Determine the [X, Y] coordinate at the center of the cell enclosing the given text.  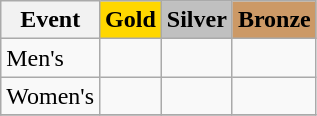
Gold [131, 20]
Silver [196, 20]
Men's [50, 58]
Women's [50, 96]
Bronze [274, 20]
Event [50, 20]
